Scan for the cell matching the given text and deliver its (X, Y) coordinate at center. 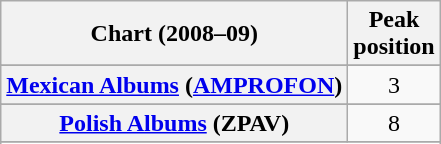
Mexican Albums (AMPROFON) (174, 85)
Polish Albums (ZPAV) (174, 123)
3 (394, 85)
Peak position (394, 34)
Chart (2008–09) (174, 34)
8 (394, 123)
